Identify which cell holds the provided text, then report its (X, Y) central coordinate. 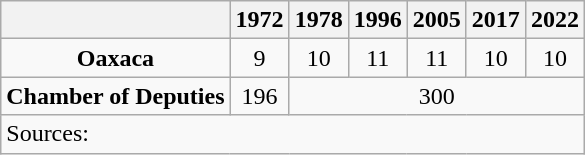
1996 (378, 20)
300 (436, 96)
Chamber of Deputies (116, 96)
Oaxaca (116, 58)
2017 (496, 20)
9 (260, 58)
2022 (554, 20)
1972 (260, 20)
196 (260, 96)
1978 (318, 20)
Sources: (293, 134)
2005 (436, 20)
